Detect which cell encompasses the target text, then output its [X, Y] center coordinate. 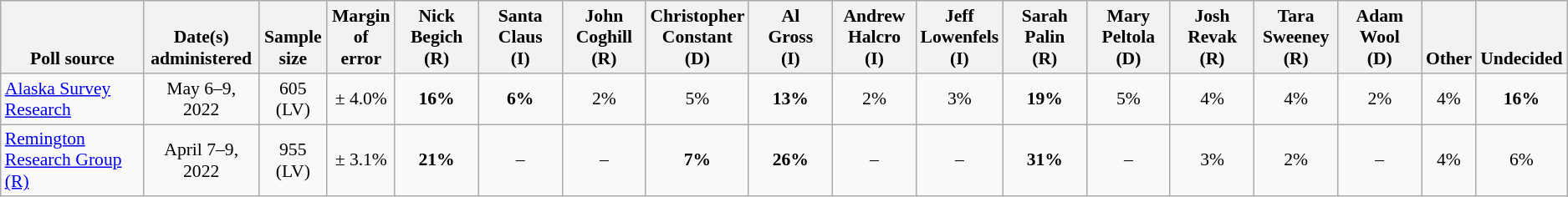
Undecided [1522, 37]
Marginof error [361, 37]
MaryPeltola(D) [1128, 37]
Other [1448, 37]
Date(s)administered [201, 37]
AdamWool(D) [1380, 37]
SantaClaus(I) [520, 37]
NickBegich(R) [437, 37]
JeffLowenfels(I) [960, 37]
JoshRevak(R) [1212, 37]
May 6–9, 2022 [201, 98]
955 (LV) [293, 160]
TaraSweeney(R) [1296, 37]
605 (LV) [293, 98]
31% [1044, 160]
AlGross(I) [790, 37]
Poll source [72, 37]
SarahPalin(R) [1044, 37]
± 4.0% [361, 98]
JohnCoghill(R) [604, 37]
26% [790, 160]
± 3.1% [361, 160]
ChristopherConstant(D) [697, 37]
19% [1044, 98]
13% [790, 98]
Alaska Survey Research [72, 98]
Remington Research Group (R) [72, 160]
21% [437, 160]
7% [697, 160]
April 7–9, 2022 [201, 160]
AndrewHalcro(I) [874, 37]
Samplesize [293, 37]
